Return (X, Y) of the center of cell containing provided text 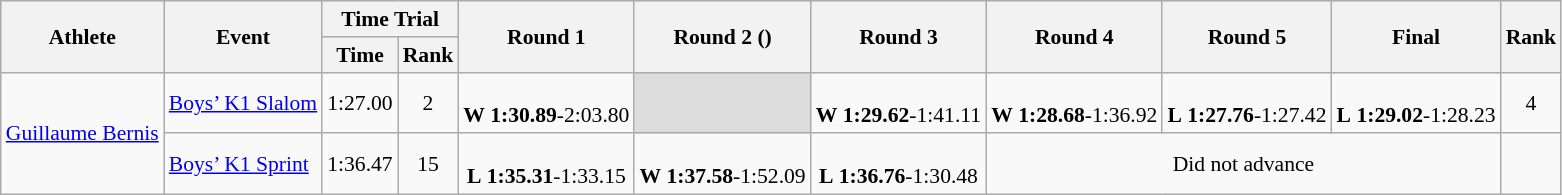
Round 4 (1074, 36)
Did not advance (1243, 164)
4 (1532, 102)
Round 5 (1246, 36)
1:36.47 (360, 164)
Time Trial (390, 19)
Athlete (82, 36)
W 1:30.89-2:03.80 (546, 102)
W 1:28.68-1:36.92 (1074, 102)
Round 2 () (722, 36)
L 1:29.02-1:28.23 (1416, 102)
W 1:37.58-1:52.09 (722, 164)
L 1:27.76-1:27.42 (1246, 102)
2 (428, 102)
W 1:29.62-1:41.11 (898, 102)
Boys’ K1 Sprint (243, 164)
Event (243, 36)
Round 3 (898, 36)
Round 1 (546, 36)
Final (1416, 36)
Time (360, 55)
L 1:36.76-1:30.48 (898, 164)
1:27.00 (360, 102)
Guillaume Bernis (82, 133)
Boys’ K1 Slalom (243, 102)
15 (428, 164)
L 1:35.31-1:33.15 (546, 164)
